Search for the cell housing the specified text and yield its (X, Y) center coordinate. 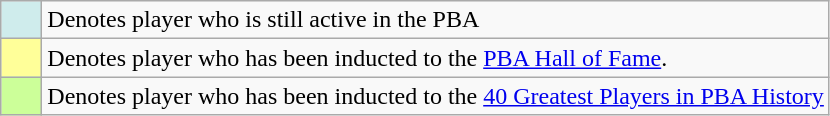
Denotes player who has been inducted to the PBA Hall of Fame. (436, 58)
Denotes player who has been inducted to the 40 Greatest Players in PBA History (436, 96)
Denotes player who is still active in the PBA (436, 20)
